Locate the cell with the specified text and output its [x, y] center coordinate. 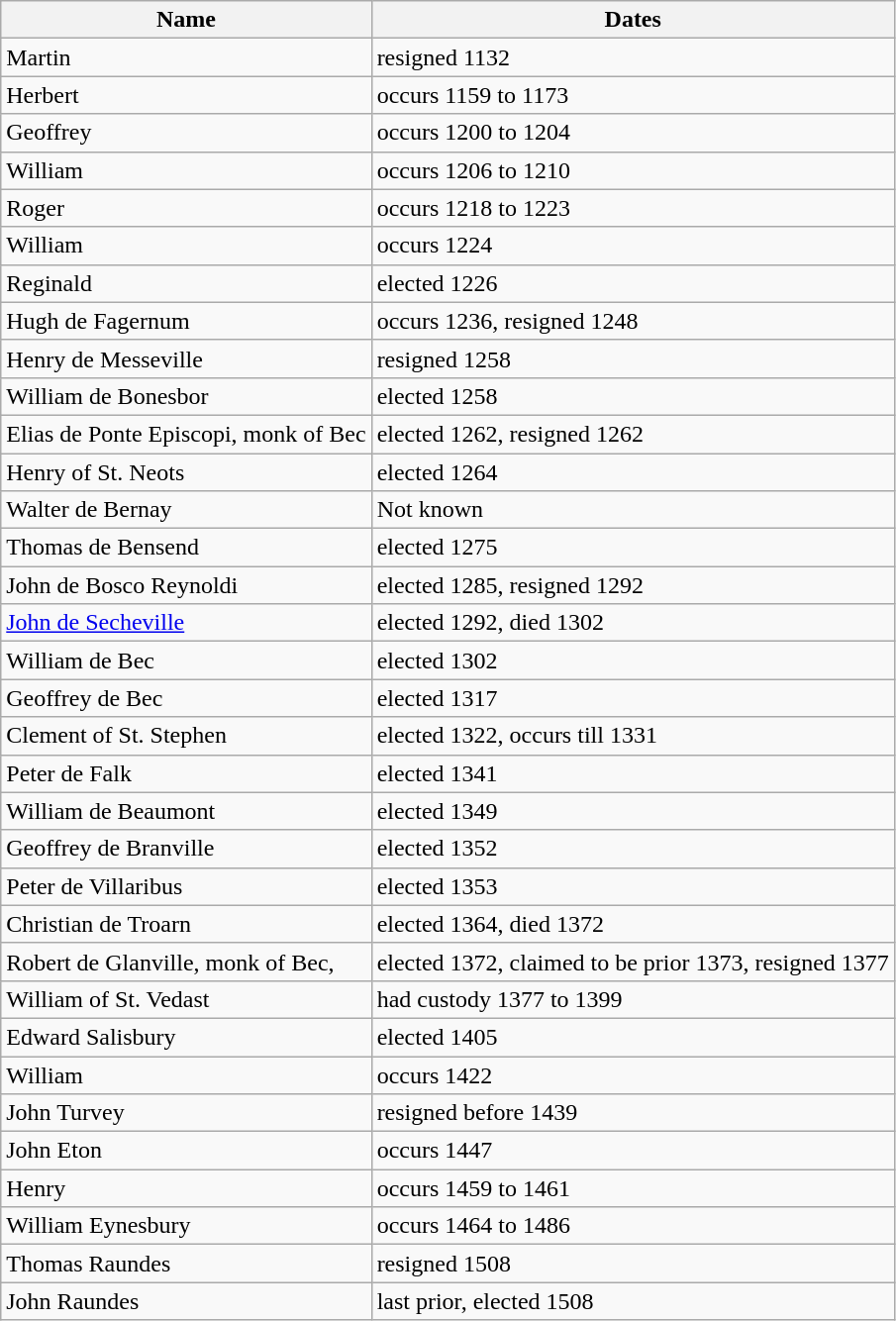
John de Bosco Reynoldi [186, 585]
occurs 1447 [633, 1151]
Geoffrey de Branville [186, 849]
Hugh de Fagernum [186, 321]
elected 1352 [633, 849]
occurs 1422 [633, 1074]
elected 1302 [633, 660]
occurs 1206 to 1210 [633, 170]
Henry [186, 1188]
Not known [633, 510]
Roger [186, 208]
William of St. Vedast [186, 999]
Geoffrey de Bec [186, 698]
Thomas Raundes [186, 1264]
Reginald [186, 283]
Elias de Ponte Episcopi, monk of Bec [186, 434]
John Raundes [186, 1301]
elected 1317 [633, 698]
John Eton [186, 1151]
Christian de Troarn [186, 924]
resigned 1508 [633, 1264]
elected 1405 [633, 1037]
John Turvey [186, 1113]
occurs 1224 [633, 246]
occurs 1200 to 1204 [633, 133]
elected 1353 [633, 886]
Edward Salisbury [186, 1037]
Peter de Villaribus [186, 886]
Henry de Messeville [186, 358]
William de Bonesbor [186, 396]
occurs 1464 to 1486 [633, 1226]
Robert de Glanville, monk of Bec, [186, 962]
Thomas de Bensend [186, 548]
elected 1292, died 1302 [633, 623]
had custody 1377 to 1399 [633, 999]
Henry of St. Neots [186, 472]
resigned 1132 [633, 57]
occurs 1159 to 1173 [633, 95]
Walter de Bernay [186, 510]
Geoffrey [186, 133]
elected 1258 [633, 396]
William Eynesbury [186, 1226]
elected 1226 [633, 283]
Dates [633, 20]
Martin [186, 57]
elected 1262, resigned 1262 [633, 434]
occurs 1236, resigned 1248 [633, 321]
Clement of St. Stephen [186, 736]
elected 1285, resigned 1292 [633, 585]
William de Beaumont [186, 811]
resigned 1258 [633, 358]
elected 1364, died 1372 [633, 924]
Herbert [186, 95]
elected 1322, occurs till 1331 [633, 736]
Peter de Falk [186, 773]
elected 1372, claimed to be prior 1373, resigned 1377 [633, 962]
elected 1349 [633, 811]
Name [186, 20]
John de Secheville [186, 623]
elected 1341 [633, 773]
occurs 1218 to 1223 [633, 208]
elected 1275 [633, 548]
resigned before 1439 [633, 1113]
last prior, elected 1508 [633, 1301]
elected 1264 [633, 472]
William de Bec [186, 660]
occurs 1459 to 1461 [633, 1188]
